Find where the given text appears and provide that cell's center as [x, y] coordinate. 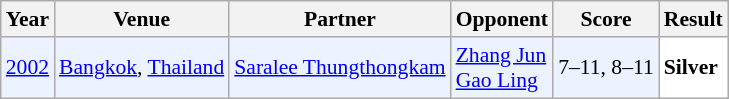
Venue [142, 19]
Silver [694, 68]
2002 [28, 68]
Result [694, 19]
Saralee Thungthongkam [340, 68]
Bangkok, Thailand [142, 68]
7–11, 8–11 [606, 68]
Opponent [502, 19]
Score [606, 19]
Year [28, 19]
Zhang Jun Gao Ling [502, 68]
Partner [340, 19]
